From the cell containing the given text, extract its center point as [X, Y] coordinate. 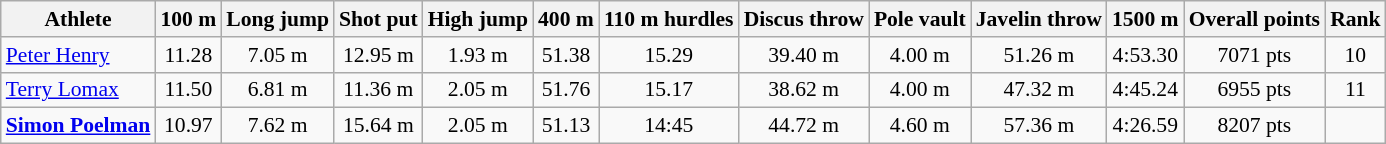
Athlete [78, 19]
Shot put [378, 19]
51.13 [566, 126]
51.26 m [1039, 55]
Simon Poelman [78, 126]
400 m [566, 19]
14:45 [669, 126]
Peter Henry [78, 55]
4:26.59 [1146, 126]
4:45.24 [1146, 90]
6955 pts [1254, 90]
1500 m [1146, 19]
11.28 [188, 55]
15.64 m [378, 126]
10 [1356, 55]
4.60 m [920, 126]
11.36 m [378, 90]
110 m hurdles [669, 19]
Overall points [1254, 19]
7071 pts [1254, 55]
57.36 m [1039, 126]
8207 pts [1254, 126]
12.95 m [378, 55]
51.76 [566, 90]
7.05 m [278, 55]
Rank [1356, 19]
51.38 [566, 55]
1.93 m [478, 55]
47.32 m [1039, 90]
Terry Lomax [78, 90]
4:53.30 [1146, 55]
10.97 [188, 126]
Long jump [278, 19]
High jump [478, 19]
6.81 m [278, 90]
100 m [188, 19]
7.62 m [278, 126]
Pole vault [920, 19]
11.50 [188, 90]
15.29 [669, 55]
39.40 m [804, 55]
11 [1356, 90]
15.17 [669, 90]
Javelin throw [1039, 19]
44.72 m [804, 126]
Discus throw [804, 19]
38.62 m [804, 90]
